Determine the (x, y) coordinate at the center of the cell enclosing the given text.  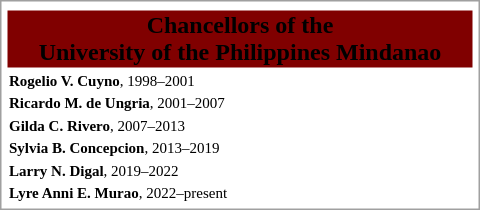
Lyre Anni E. Murao, 2022–present (240, 193)
Chancellors of theUniversity of the Philippines Mindanao (240, 38)
Larry N. Digal, 2019–2022 (240, 170)
Sylvia B. Concepcion, 2013–2019 (240, 148)
Rogelio V. Cuyno, 1998–2001 (240, 80)
Ricardo M. de Ungria, 2001–2007 (240, 103)
Gilda C. Rivero, 2007–2013 (240, 126)
